Output the [X, Y] coordinate of the center of the cell containing the given text.  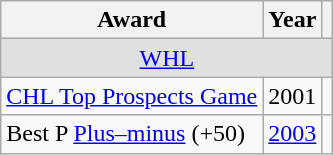
CHL Top Prospects Game [132, 96]
Year [292, 20]
2003 [292, 134]
Best P Plus–minus (+50) [132, 134]
2001 [292, 96]
WHL [167, 58]
Award [132, 20]
